Return (x, y) of the center of cell containing provided text 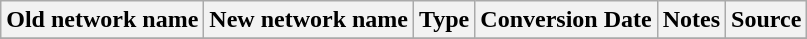
New network name (309, 20)
Conversion Date (566, 20)
Source (766, 20)
Notes (691, 20)
Type (444, 20)
Old network name (102, 20)
